Find where the given text appears and provide that cell's center as [x, y] coordinate. 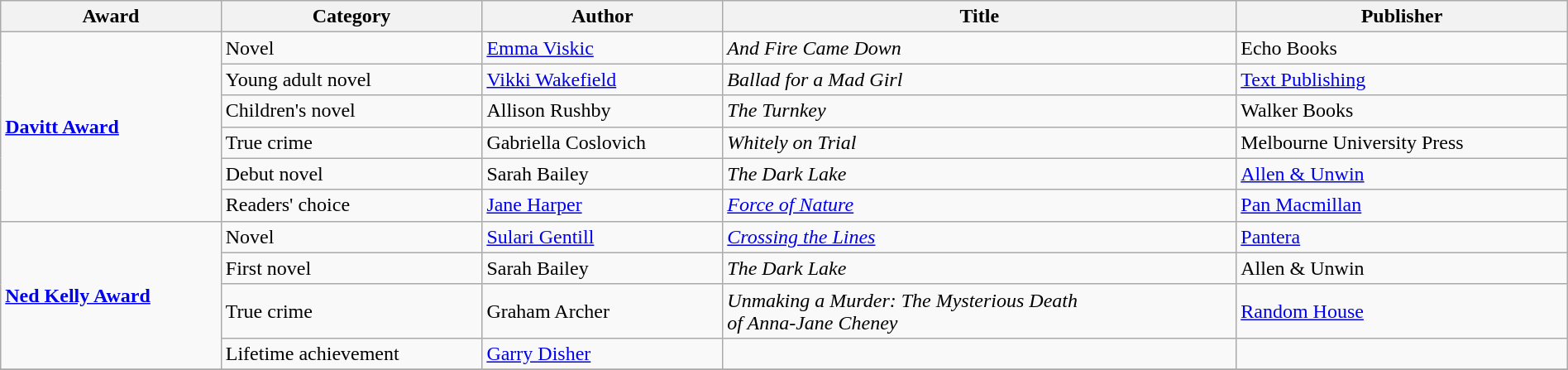
Force of Nature [979, 205]
Emma Viskic [602, 48]
Crossing the Lines [979, 237]
Category [351, 17]
Walker Books [1402, 111]
Author [602, 17]
Graham Archer [602, 311]
Pan Macmillan [1402, 205]
First novel [351, 268]
Davitt Award [111, 127]
The Turnkey [979, 111]
And Fire Came Down [979, 48]
Sulari Gentill [602, 237]
Gabriella Coslovich [602, 142]
Publisher [1402, 17]
Text Publishing [1402, 79]
Ballad for a Mad Girl [979, 79]
Readers' choice [351, 205]
Allison Rushby [602, 111]
Whitely on Trial [979, 142]
Title [979, 17]
Children's novel [351, 111]
Vikki Wakefield [602, 79]
Lifetime achievement [351, 353]
Young adult novel [351, 79]
Jane Harper [602, 205]
Ned Kelly Award [111, 295]
Award [111, 17]
Echo Books [1402, 48]
Unmaking a Murder: The Mysterious Deathof Anna-Jane Cheney [979, 311]
Garry Disher [602, 353]
Debut novel [351, 174]
Random House [1402, 311]
Pantera [1402, 237]
Melbourne University Press [1402, 142]
